Pinpoint the cell where the given text exists, returning its (X, Y) midpoint coordinate. 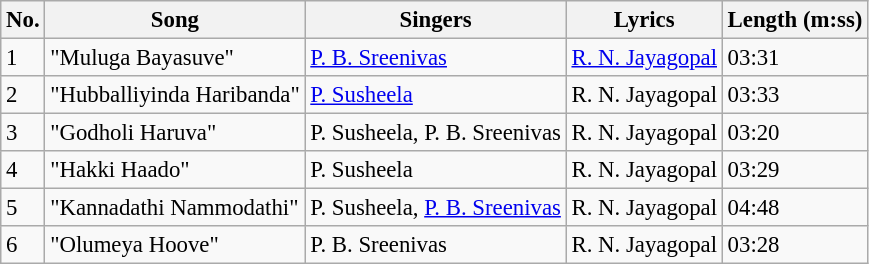
"Muluga Bayasuve" (175, 58)
"Hubballiyinda Haribanda" (175, 95)
No. (23, 20)
03:31 (794, 58)
03:33 (794, 95)
4 (23, 170)
5 (23, 208)
03:20 (794, 133)
2 (23, 95)
Lyrics (644, 20)
Song (175, 20)
03:28 (794, 245)
"Olumeya Hoove" (175, 245)
6 (23, 245)
1 (23, 58)
"Godholi Haruva" (175, 133)
3 (23, 133)
"Kannadathi Nammodathi" (175, 208)
Length (m:ss) (794, 20)
"Hakki Haado" (175, 170)
03:29 (794, 170)
Singers (436, 20)
04:48 (794, 208)
